Provide the [x, y] coordinate of the cell's center where the given text is located.  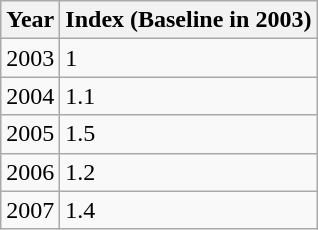
1.5 [188, 134]
1 [188, 58]
2004 [30, 96]
2006 [30, 172]
Year [30, 20]
2005 [30, 134]
2007 [30, 210]
1.4 [188, 210]
2003 [30, 58]
Index (Baseline in 2003) [188, 20]
1.2 [188, 172]
1.1 [188, 96]
